Identify which cell holds the provided text, then report its [x, y] central coordinate. 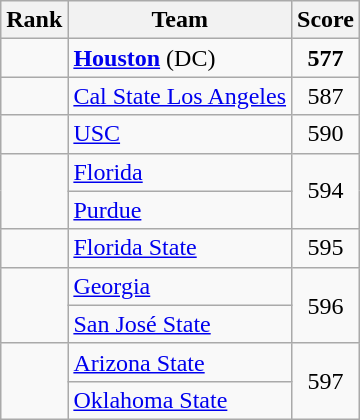
San José State [180, 324]
Florida [180, 172]
Score [326, 20]
Purdue [180, 210]
594 [326, 191]
Cal State Los Angeles [180, 96]
Oklahoma State [180, 400]
597 [326, 381]
Florida State [180, 248]
595 [326, 248]
587 [326, 96]
596 [326, 305]
Houston (DC) [180, 58]
590 [326, 134]
Team [180, 20]
Georgia [180, 286]
577 [326, 58]
Rank [34, 20]
USC [180, 134]
Arizona State [180, 362]
